Output the [x, y] coordinate of the center of the cell containing the given text.  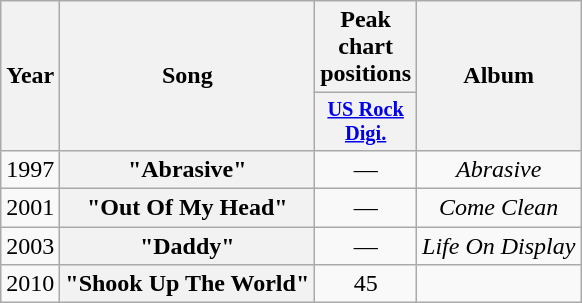
Peak chart positions [366, 47]
Song [188, 76]
Abrasive [499, 169]
45 [366, 284]
2001 [30, 208]
2010 [30, 284]
US Rock Digi. [366, 122]
"Out Of My Head" [188, 208]
"Shook Up The World" [188, 284]
Life On Display [499, 246]
Year [30, 76]
2003 [30, 246]
"Daddy" [188, 246]
Album [499, 76]
"Abrasive" [188, 169]
1997 [30, 169]
Come Clean [499, 208]
